Detect which cell encompasses the target text, then output its [x, y] center coordinate. 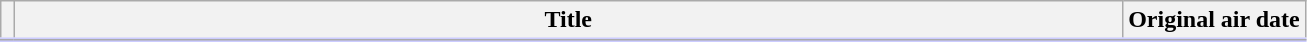
Original air date [1214, 21]
Title [568, 21]
